Extract the [X, Y] coordinate from the center of the cell holding the provided text.  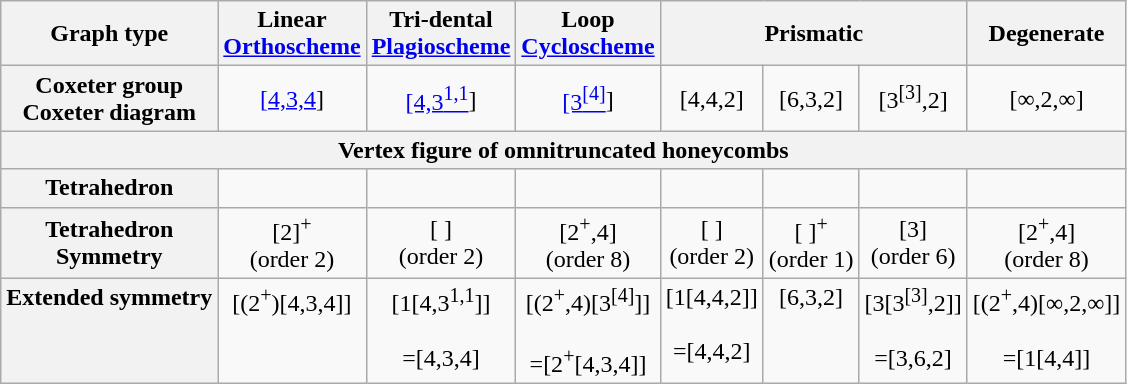
[4,3,4] [292, 98]
[(2+,4)[∞,2,∞]]=[1[4,4]] [1046, 332]
Vertex figure of omnitruncated honeycombs [564, 150]
Coxeter groupCoxeter diagram [110, 98]
Degenerate [1046, 34]
[3](order 6) [913, 243]
[3[4]] [588, 98]
[(2+)[4,3,4]] [292, 332]
[(2+,4)[3[4]]]=[2+[4,3,4]] [588, 332]
[1[4,4,2]]=[4,4,2] [712, 332]
LinearOrthoscheme [292, 34]
[ ]+(order 1) [811, 243]
LoopCycloscheme [588, 34]
[1[4,31,1]]=[4,3,4] [441, 332]
Prismatic [814, 34]
Extended symmetry [110, 332]
[3[3[3],2]]=[3,6,2] [913, 332]
[∞,2,∞] [1046, 98]
Tri-dentalPlagioscheme [441, 34]
[4,4,2] [712, 98]
[3[3],2] [913, 98]
TetrahedronSymmetry [110, 243]
Tetrahedron [110, 188]
[2]+(order 2) [292, 243]
[4,31,1] [441, 98]
Graph type [110, 34]
